Identify which cell holds the provided text, then report its (x, y) central coordinate. 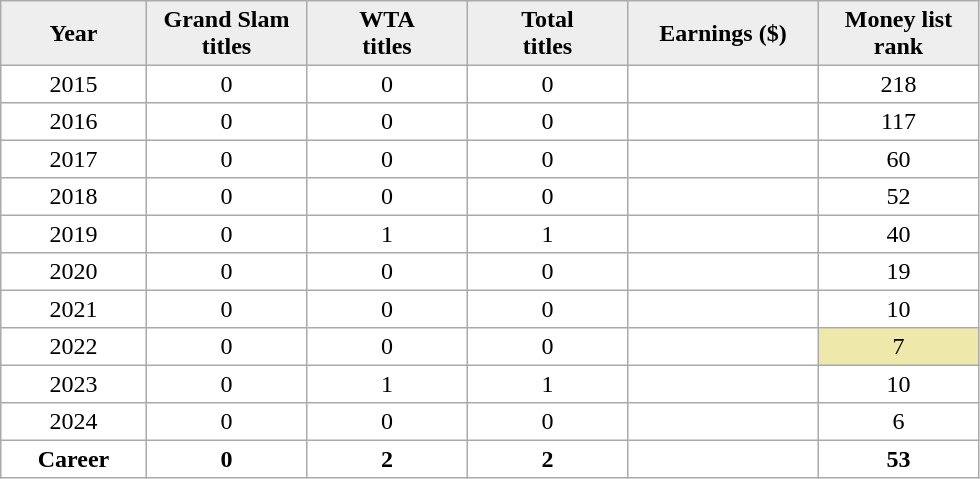
Career (74, 459)
2019 (74, 234)
7 (898, 347)
40 (898, 234)
2016 (74, 122)
218 (898, 84)
6 (898, 422)
WTA titles (387, 33)
Money list rank (898, 33)
2015 (74, 84)
2021 (74, 309)
Grand Slam titles (226, 33)
2023 (74, 384)
2018 (74, 197)
2017 (74, 159)
117 (898, 122)
2022 (74, 347)
Total titles (547, 33)
2020 (74, 272)
53 (898, 459)
Earnings ($) (723, 33)
2024 (74, 422)
19 (898, 272)
60 (898, 159)
52 (898, 197)
Year (74, 33)
